Pinpoint the cell where the given text exists, returning its (x, y) midpoint coordinate. 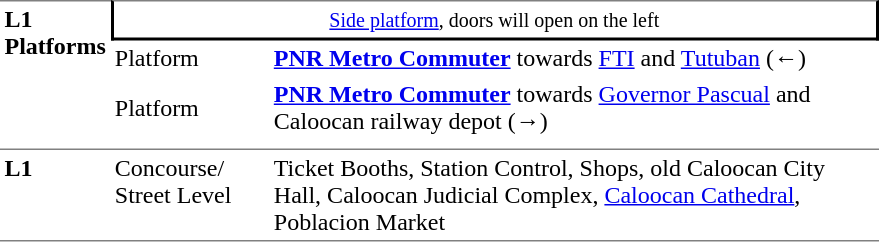
Side platform, doors will open on the left (494, 20)
Concourse/Street Level (190, 196)
PNR Metro Commuter towards Governor Pascual and Caloocan railway depot (→) (574, 108)
L1 (55, 196)
Ticket Booths, Station Control, Shops, old Caloocan City Hall, Caloocan Judicial Complex, Caloocan Cathedral, Poblacion Market (574, 196)
PNR Metro Commuter towards FTI and Tutuban (←) (574, 58)
L1Platforms (55, 75)
